Return (x, y) of the center of cell containing provided text 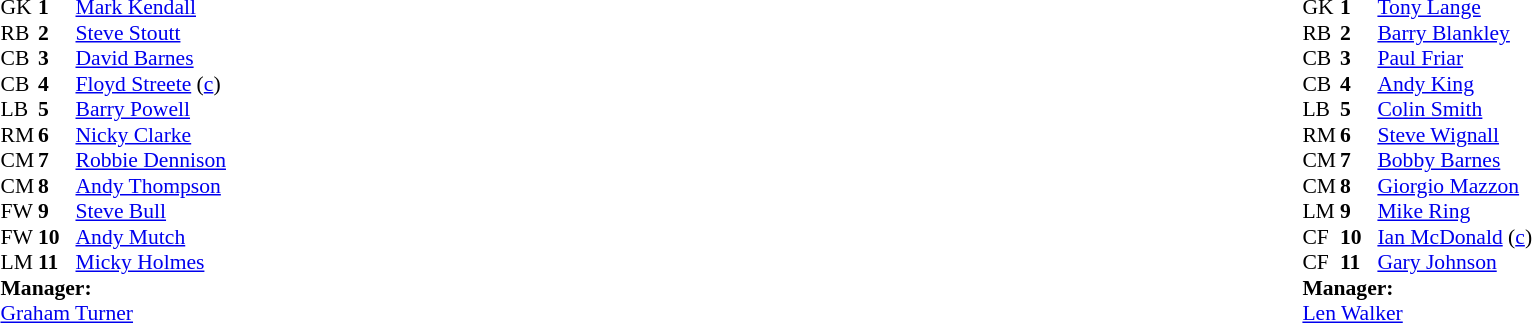
Ian McDonald (c) (1454, 237)
David Barnes (151, 59)
Paul Friar (1454, 59)
Gary Johnson (1454, 263)
Andy King (1454, 84)
Mike Ring (1454, 211)
Colin Smith (1454, 109)
Barry Powell (151, 109)
Micky Holmes (151, 263)
Robbie Dennison (151, 161)
Nicky Clarke (151, 135)
Andy Thompson (151, 186)
Giorgio Mazzon (1454, 186)
Bobby Barnes (1454, 161)
Steve Bull (151, 211)
Steve Stoutt (151, 33)
Andy Mutch (151, 237)
Steve Wignall (1454, 135)
Barry Blankley (1454, 33)
Floyd Streete (c) (151, 84)
